Output the [x, y] coordinate of the center of the cell containing the given text.  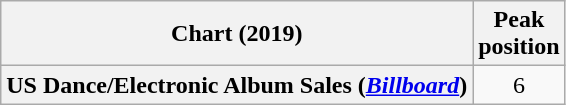
Chart (2019) [237, 34]
Peakposition [519, 34]
US Dance/Electronic Album Sales (Billboard) [237, 85]
6 [519, 85]
